Search for the cell housing the specified text and yield its (X, Y) center coordinate. 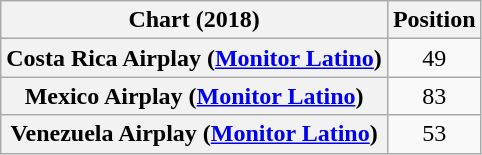
Position (434, 20)
49 (434, 58)
Venezuela Airplay (Monitor Latino) (194, 134)
83 (434, 96)
53 (434, 134)
Costa Rica Airplay (Monitor Latino) (194, 58)
Chart (2018) (194, 20)
Mexico Airplay (Monitor Latino) (194, 96)
